Identify which cell holds the provided text, then report its [x, y] central coordinate. 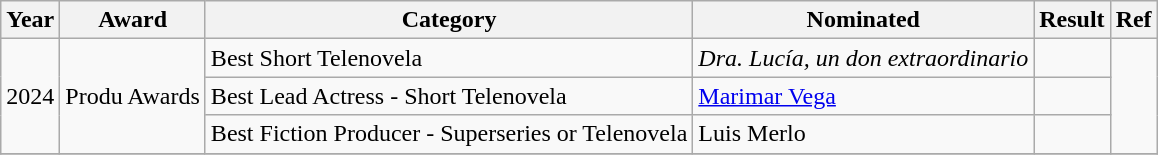
2024 [30, 96]
Best Lead Actress - Short Telenovela [449, 96]
Dra. Lucía, un don extraordinario [864, 58]
Year [30, 20]
Nominated [864, 20]
Award [133, 20]
Result [1072, 20]
Best Short Telenovela [449, 58]
Category [449, 20]
Best Fiction Producer - Superseries or Telenovela [449, 134]
Luis Merlo [864, 134]
Marimar Vega [864, 96]
Produ Awards [133, 96]
Ref [1134, 20]
